Scan for the cell matching the given text and deliver its [X, Y] coordinate at center. 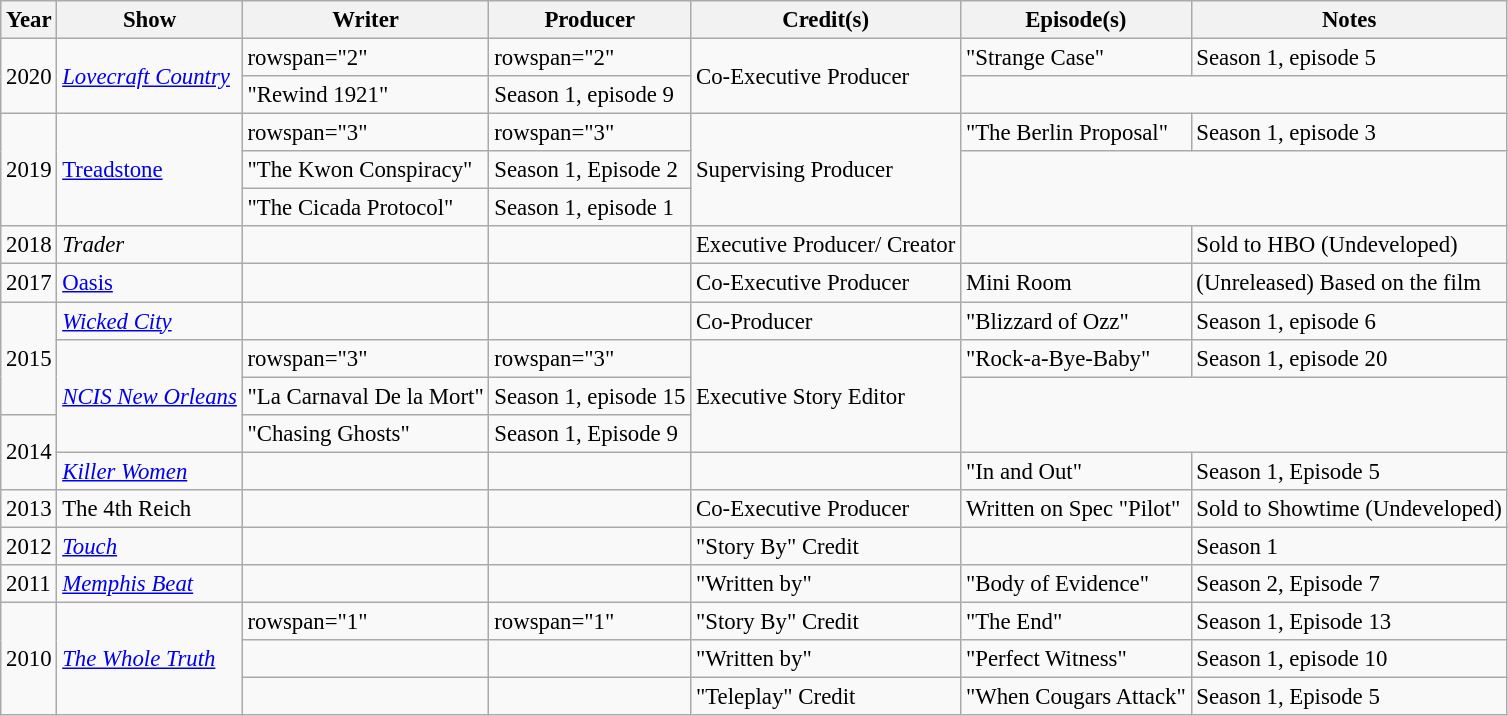
Lovecraft Country [150, 76]
2012 [29, 546]
Show [150, 20]
2020 [29, 76]
Credit(s) [826, 20]
Season 1, Episode 2 [590, 170]
Executive Story Editor [826, 396]
Season 1, Episode 9 [590, 433]
"In and Out" [1076, 471]
Season 1, episode 10 [1349, 659]
Memphis Beat [150, 584]
Season 1, Episode 13 [1349, 621]
"Rewind 1921" [366, 95]
"Chasing Ghosts" [366, 433]
"The Kwon Conspiracy" [366, 170]
"The Berlin Proposal" [1076, 133]
Season 1, episode 3 [1349, 133]
Season 1, episode 9 [590, 95]
NCIS New Orleans [150, 396]
Mini Room [1076, 283]
Written on Spec "Pilot" [1076, 509]
"Strange Case" [1076, 58]
Episode(s) [1076, 20]
"Body of Evidence" [1076, 584]
2011 [29, 584]
"When Cougars Attack" [1076, 697]
2013 [29, 509]
The Whole Truth [150, 658]
2015 [29, 358]
Season 1, episode 20 [1349, 358]
"The Cicada Protocol" [366, 208]
Writer [366, 20]
"Rock-a-Bye-Baby" [1076, 358]
(Unreleased) Based on the film [1349, 283]
Season 1, episode 6 [1349, 321]
Season 1, episode 5 [1349, 58]
2019 [29, 170]
2018 [29, 245]
Oasis [150, 283]
Touch [150, 546]
Producer [590, 20]
2010 [29, 658]
2017 [29, 283]
Season 1, episode 15 [590, 396]
"La Carnaval De la Mort" [366, 396]
Trader [150, 245]
Season 1 [1349, 546]
2014 [29, 452]
Supervising Producer [826, 170]
Wicked City [150, 321]
The 4th Reich [150, 509]
Notes [1349, 20]
"Blizzard of Ozz" [1076, 321]
Treadstone [150, 170]
Year [29, 20]
"Perfect Witness" [1076, 659]
Season 2, Episode 7 [1349, 584]
Killer Women [150, 471]
Co-Producer [826, 321]
Season 1, episode 1 [590, 208]
Sold to Showtime (Undeveloped) [1349, 509]
"The End" [1076, 621]
Executive Producer/ Creator [826, 245]
"Teleplay" Credit [826, 697]
Sold to HBO (Undeveloped) [1349, 245]
